Identify which cell holds the provided text, then report its (X, Y) central coordinate. 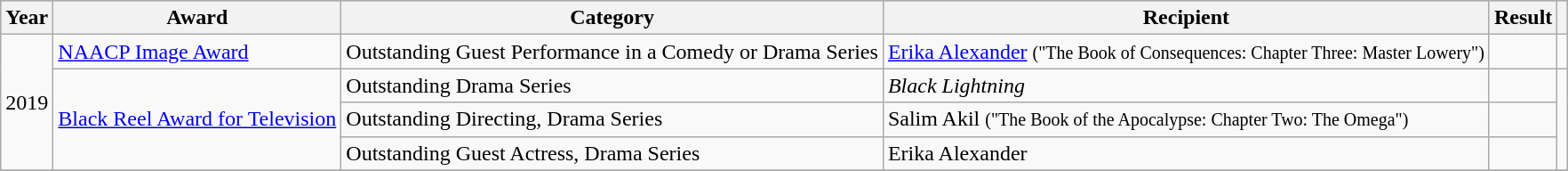
Salim Akil ("The Book of the Apocalypse: Chapter Two: The Omega") (1186, 119)
Black Lightning (1186, 85)
Year (27, 18)
Outstanding Directing, Drama Series (612, 119)
2019 (27, 102)
Outstanding Guest Performance in a Comedy or Drama Series (612, 52)
Erika Alexander (1186, 153)
Erika Alexander ("The Book of Consequences: Chapter Three: Master Lowery") (1186, 52)
Award (197, 18)
NAACP Image Award (197, 52)
Outstanding Guest Actress, Drama Series (612, 153)
Category (612, 18)
Outstanding Drama Series (612, 85)
Black Reel Award for Television (197, 119)
Recipient (1186, 18)
Result (1523, 18)
